Locate the cell with the specified text and output its [X, Y] center coordinate. 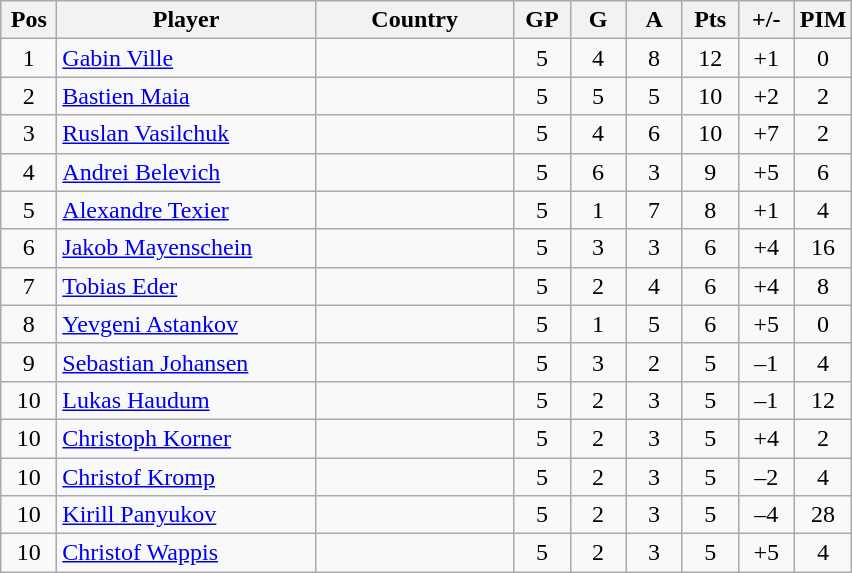
Tobias Eder [186, 286]
Ruslan Vasilchuk [186, 134]
+2 [766, 96]
Player [186, 20]
Pos [29, 20]
PIM [823, 20]
Lukas Haudum [186, 400]
G [598, 20]
28 [823, 515]
Andrei Belevich [186, 172]
Sebastian Johansen [186, 362]
Pts [710, 20]
–2 [766, 477]
Alexandre Texier [186, 210]
Gabin Ville [186, 58]
+7 [766, 134]
Christof Wappis [186, 553]
Country [414, 20]
16 [823, 248]
Kirill Panyukov [186, 515]
+/- [766, 20]
Jakob Mayenschein [186, 248]
A [654, 20]
GP [542, 20]
Christoph Korner [186, 438]
–4 [766, 515]
Bastien Maia [186, 96]
Yevgeni Astankov [186, 324]
Christof Kromp [186, 477]
